Search for the cell housing the specified text and yield its (x, y) center coordinate. 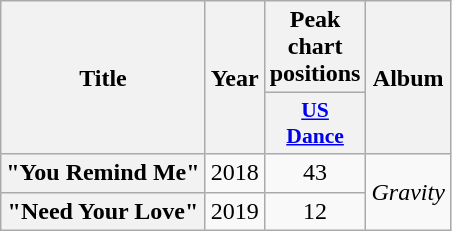
USDance (315, 124)
Title (103, 78)
Gravity (408, 192)
43 (315, 173)
"Need Your Love" (103, 211)
Year (234, 78)
Album (408, 78)
"You Remind Me" (103, 173)
Peak chart positions (315, 47)
2018 (234, 173)
2019 (234, 211)
12 (315, 211)
